Identify which cell holds the provided text, then report its (x, y) central coordinate. 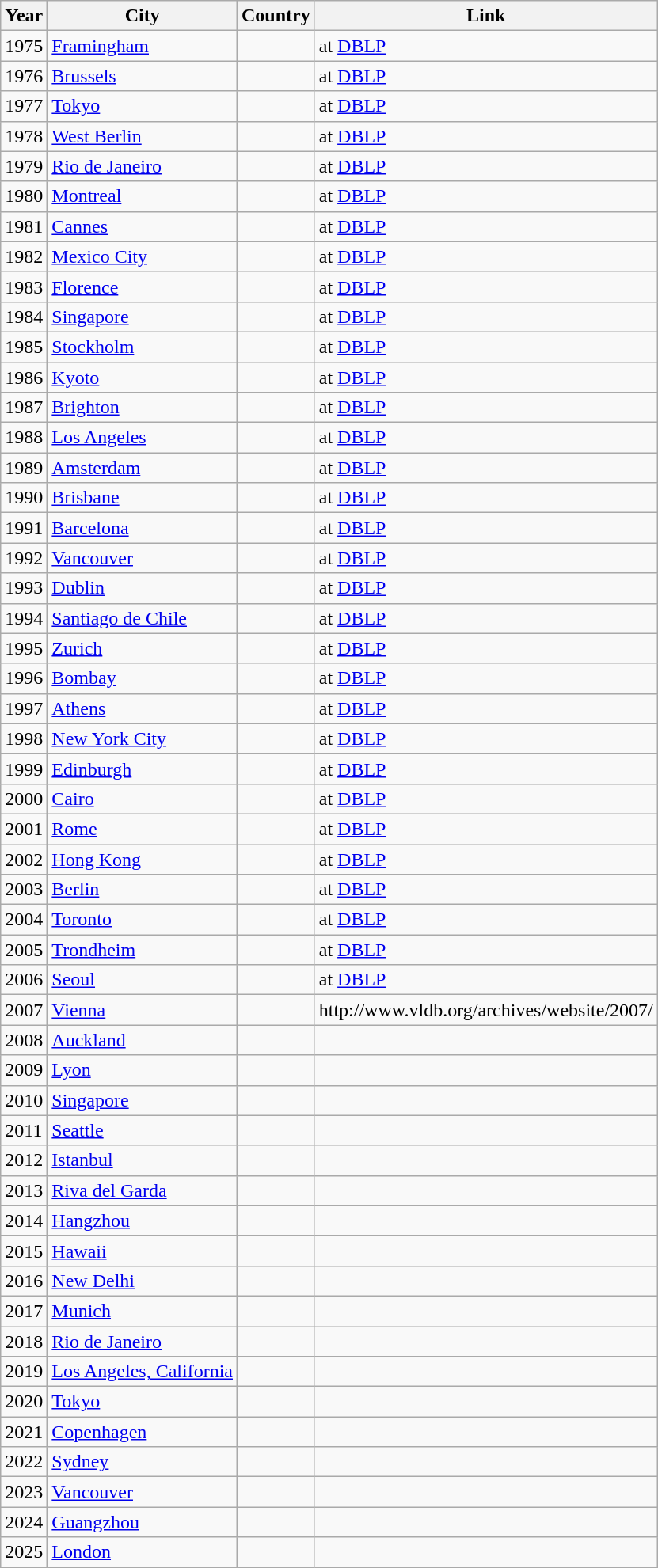
Rome (143, 829)
1996 (24, 678)
London (143, 1552)
2004 (24, 920)
1987 (24, 408)
1976 (24, 76)
2005 (24, 950)
2009 (24, 1070)
Auckland (143, 1040)
1997 (24, 708)
Framingham (143, 46)
1990 (24, 498)
1994 (24, 618)
Vienna (143, 1010)
Cairo (143, 799)
Bombay (143, 678)
1995 (24, 648)
Hangzhou (143, 1221)
2022 (24, 1462)
2021 (24, 1432)
2015 (24, 1251)
City (143, 16)
Sydney (143, 1462)
1999 (24, 769)
2006 (24, 980)
2011 (24, 1130)
2000 (24, 799)
2010 (24, 1100)
Los Angeles (143, 438)
Seattle (143, 1130)
1984 (24, 317)
1978 (24, 136)
Copenhagen (143, 1432)
1975 (24, 46)
1991 (24, 528)
Link (486, 16)
2023 (24, 1492)
2024 (24, 1522)
Hawaii (143, 1251)
2012 (24, 1160)
2020 (24, 1402)
Kyoto (143, 378)
Mexico City (143, 256)
Brussels (143, 76)
1989 (24, 468)
2025 (24, 1552)
Dublin (143, 588)
Guangzhou (143, 1522)
Montreal (143, 196)
1988 (24, 438)
1983 (24, 287)
2018 (24, 1342)
Los Angeles, California (143, 1372)
1998 (24, 738)
1992 (24, 558)
Edinburgh (143, 769)
Year (24, 16)
Santiago de Chile (143, 618)
http://www.vldb.org/archives/website/2007/ (486, 1010)
Brisbane (143, 498)
1985 (24, 347)
Florence (143, 287)
Riva del Garda (143, 1190)
1980 (24, 196)
Barcelona (143, 528)
1977 (24, 106)
2014 (24, 1221)
2017 (24, 1311)
Lyon (143, 1070)
Cannes (143, 226)
Amsterdam (143, 468)
1986 (24, 378)
Stockholm (143, 347)
Zurich (143, 648)
Country (276, 16)
1982 (24, 256)
1981 (24, 226)
Seoul (143, 980)
New York City (143, 738)
2001 (24, 829)
1979 (24, 166)
Brighton (143, 408)
Istanbul (143, 1160)
New Delhi (143, 1281)
2003 (24, 890)
Munich (143, 1311)
West Berlin (143, 136)
Athens (143, 708)
Toronto (143, 920)
2007 (24, 1010)
Berlin (143, 890)
2013 (24, 1190)
2002 (24, 859)
2016 (24, 1281)
Hong Kong (143, 859)
2019 (24, 1372)
1993 (24, 588)
Trondheim (143, 950)
2008 (24, 1040)
